Extract the [X, Y] coordinate from the center of the cell holding the provided text.  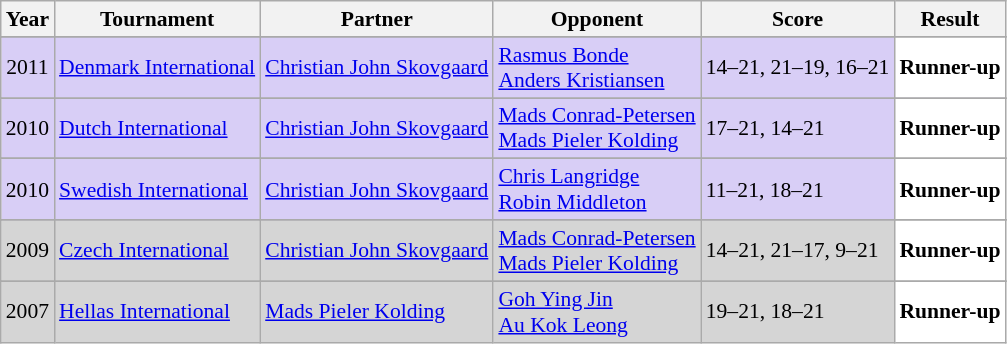
Czech International [157, 250]
2009 [28, 250]
Swedish International [157, 190]
Chris Langridge Robin Middleton [596, 190]
Hellas International [157, 312]
14–21, 21–17, 9–21 [798, 250]
11–21, 18–21 [798, 190]
Result [950, 19]
Denmark International [157, 68]
Mads Pieler Kolding [376, 312]
Score [798, 19]
Tournament [157, 19]
19–21, 18–21 [798, 312]
Year [28, 19]
Goh Ying Jin Au Kok Leong [596, 312]
14–21, 21–19, 16–21 [798, 68]
17–21, 14–21 [798, 128]
Dutch International [157, 128]
Opponent [596, 19]
2011 [28, 68]
Partner [376, 19]
Rasmus Bonde Anders Kristiansen [596, 68]
2007 [28, 312]
